Search for the cell housing the specified text and yield its (X, Y) center coordinate. 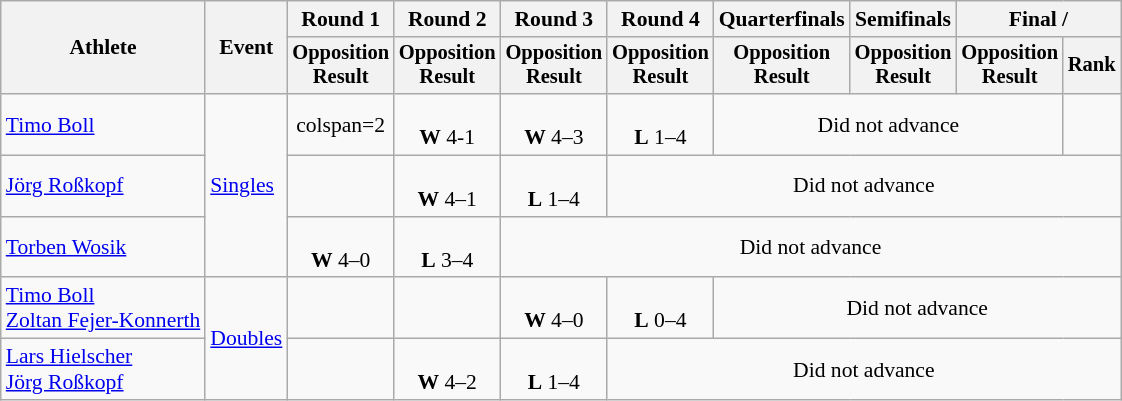
Round 4 (660, 19)
Rank (1092, 66)
L 0–4 (660, 308)
Athlete (104, 48)
Semifinals (904, 19)
Singles (246, 186)
L 3–4 (448, 248)
colspan=2 (340, 124)
W 4-1 (448, 124)
Jörg Roßkopf (104, 186)
Lars HielscherJörg Roßkopf (104, 370)
Round 2 (448, 19)
Round 3 (554, 19)
Timo Boll (104, 124)
W 4–3 (554, 124)
Torben Wosik (104, 248)
W 4–1 (448, 186)
Quarterfinals (782, 19)
Doubles (246, 339)
Event (246, 48)
Round 1 (340, 19)
W 4–2 (448, 370)
Timo BollZoltan Fejer-Konnerth (104, 308)
Final / (1038, 19)
